Return the (x, y) coordinate for the center point of the cell that contains the specified text.  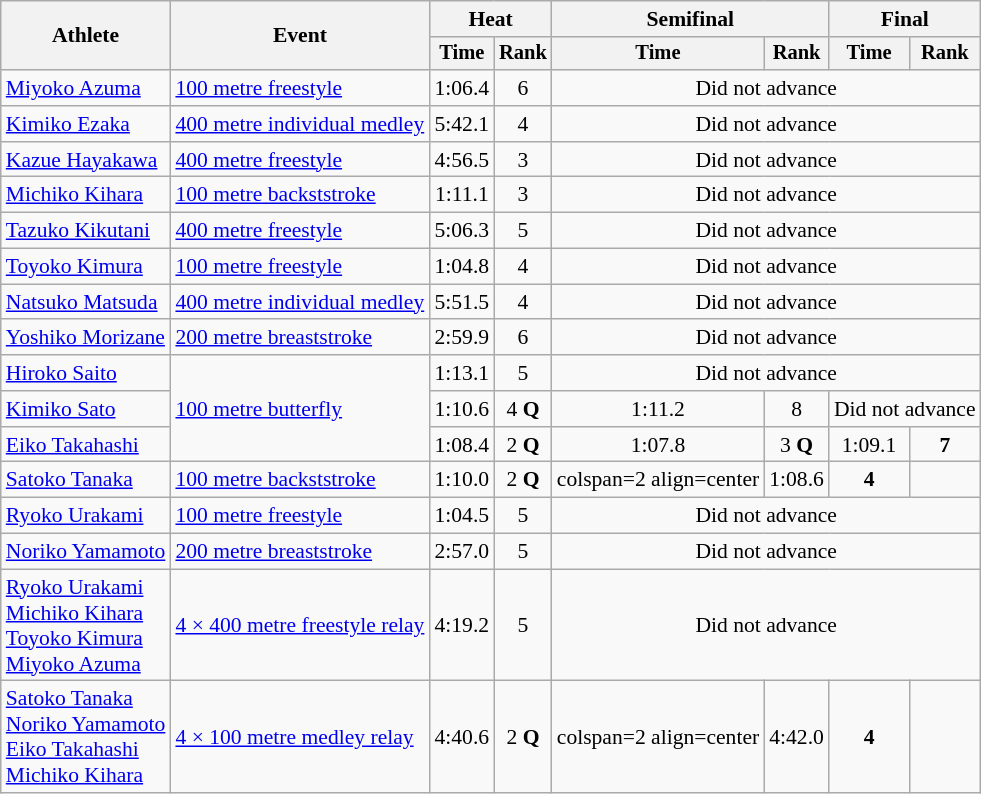
1:08.6 (796, 480)
Noriko Yamamoto (86, 552)
Event (300, 36)
1:10.6 (462, 409)
Toyoko Kimura (86, 267)
1:08.4 (462, 445)
1:07.8 (658, 445)
Tazuko Kikutani (86, 231)
3 Q (796, 445)
Michiko Kihara (86, 195)
8 (796, 409)
Eiko Takahashi (86, 445)
Miyoko Azuma (86, 88)
1:11.1 (462, 195)
4:19.2 (462, 625)
1:10.0 (462, 480)
Hiroko Saito (86, 373)
Natsuko Matsuda (86, 302)
Ryoko Urakami (86, 516)
1:06.4 (462, 88)
4:40.6 (462, 737)
100 metre butterfly (300, 408)
4:42.0 (796, 737)
5:42.1 (462, 124)
4 Q (523, 409)
Kimiko Sato (86, 409)
Athlete (86, 36)
1:04.8 (462, 267)
2:57.0 (462, 552)
Satoko Tanaka (86, 480)
Final (905, 19)
Semifinal (690, 19)
5:06.3 (462, 231)
Ryoko UrakamiMichiko KiharaToyoko KimuraMiyoko Azuma (86, 625)
4:56.5 (462, 160)
Kazue Hayakawa (86, 160)
Kimiko Ezaka (86, 124)
Heat (490, 19)
4 × 400 metre freestyle relay (300, 625)
1:04.5 (462, 516)
4 × 100 metre medley relay (300, 737)
1:11.2 (658, 409)
1:13.1 (462, 373)
2:59.9 (462, 338)
5:51.5 (462, 302)
7 (944, 445)
Satoko TanakaNoriko YamamotoEiko TakahashiMichiko Kihara (86, 737)
Yoshiko Morizane (86, 338)
1:09.1 (869, 445)
